Capture the cell that displays the provided text and extract its [X, Y] central coordinate. 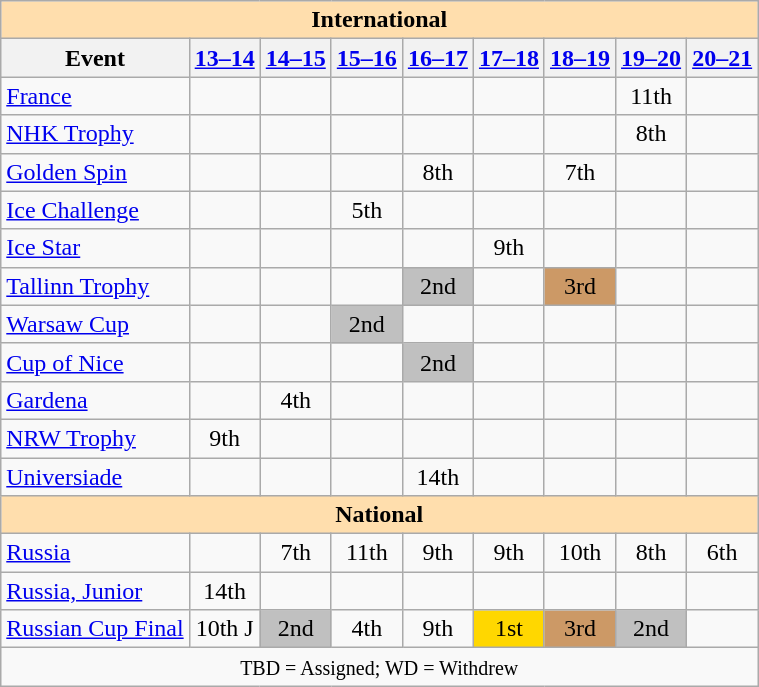
Russia [95, 553]
Ice Star [95, 248]
13–14 [224, 58]
19–20 [652, 58]
Cup of Nice [95, 362]
National [380, 515]
10th J [224, 629]
NRW Trophy [95, 438]
International [380, 20]
NHK Trophy [95, 134]
17–18 [508, 58]
15–16 [366, 58]
Golden Spin [95, 172]
10th [580, 553]
Russia, Junior [95, 591]
14–15 [296, 58]
Universiade [95, 477]
Russian Cup Final [95, 629]
Event [95, 58]
20–21 [722, 58]
Warsaw Cup [95, 324]
18–19 [580, 58]
1st [508, 629]
Tallinn Trophy [95, 286]
Ice Challenge [95, 210]
5th [366, 210]
6th [722, 553]
France [95, 96]
Gardena [95, 400]
16–17 [438, 58]
TBD = Assigned; WD = Withdrew [380, 667]
